Search for the cell housing the specified text and yield its (x, y) center coordinate. 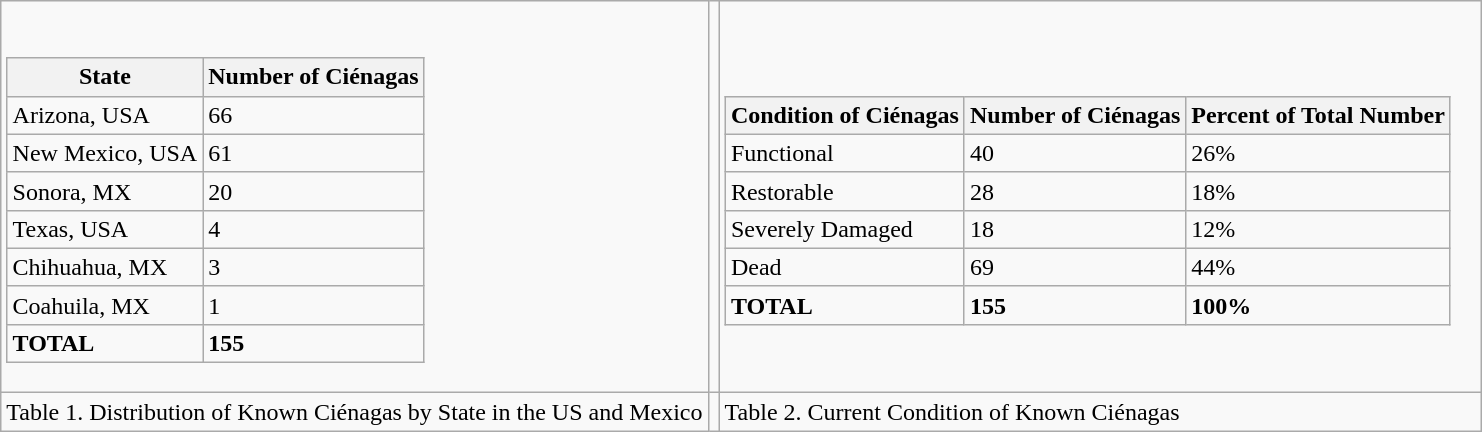
20 (314, 191)
44% (1318, 267)
Arizona, USA (105, 115)
State (105, 77)
1 (314, 305)
Table 1. Distribution of Known Ciénagas by State in the US and Mexico (354, 412)
69 (1074, 267)
Percent of Total Number (1318, 115)
State Number of Ciénagas Arizona, USA 66 New Mexico, USA 61 Sonora, MX 20 Texas, USA 4 Chihuahua, MX 3 Coahuila, MX 1 TOTAL 155 (354, 197)
66 (314, 115)
Coahuila, MX (105, 305)
100% (1318, 305)
18 (1074, 229)
61 (314, 153)
Chihuahua, MX (105, 267)
Condition of Ciénagas (844, 115)
Sonora, MX (105, 191)
28 (1074, 191)
40 (1074, 153)
Restorable (844, 191)
Texas, USA (105, 229)
Functional (844, 153)
Severely Damaged (844, 229)
Table 2. Current Condition of Known Ciénagas (1100, 412)
18% (1318, 191)
Dead (844, 267)
4 (314, 229)
New Mexico, USA (105, 153)
12% (1318, 229)
26% (1318, 153)
3 (314, 267)
